Locate the cell with the specified text and output its (x, y) center coordinate. 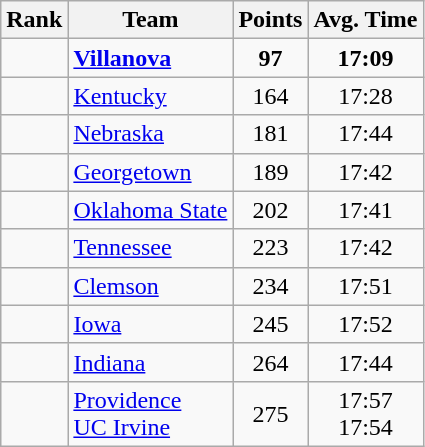
Clemson (150, 286)
275 (270, 414)
Nebraska (150, 134)
Villanova (150, 58)
234 (270, 286)
17:41 (366, 210)
17:52 (366, 324)
202 (270, 210)
17:09 (366, 58)
17:5717:54 (366, 414)
Points (270, 20)
Georgetown (150, 172)
164 (270, 96)
189 (270, 172)
Avg. Time (366, 20)
17:51 (366, 286)
Indiana (150, 362)
Oklahoma State (150, 210)
17:28 (366, 96)
223 (270, 248)
Tennessee (150, 248)
ProvidenceUC Irvine (150, 414)
Iowa (150, 324)
264 (270, 362)
Team (150, 20)
Rank (34, 20)
Kentucky (150, 96)
97 (270, 58)
181 (270, 134)
245 (270, 324)
